Detect which cell encompasses the target text, then output its [X, Y] center coordinate. 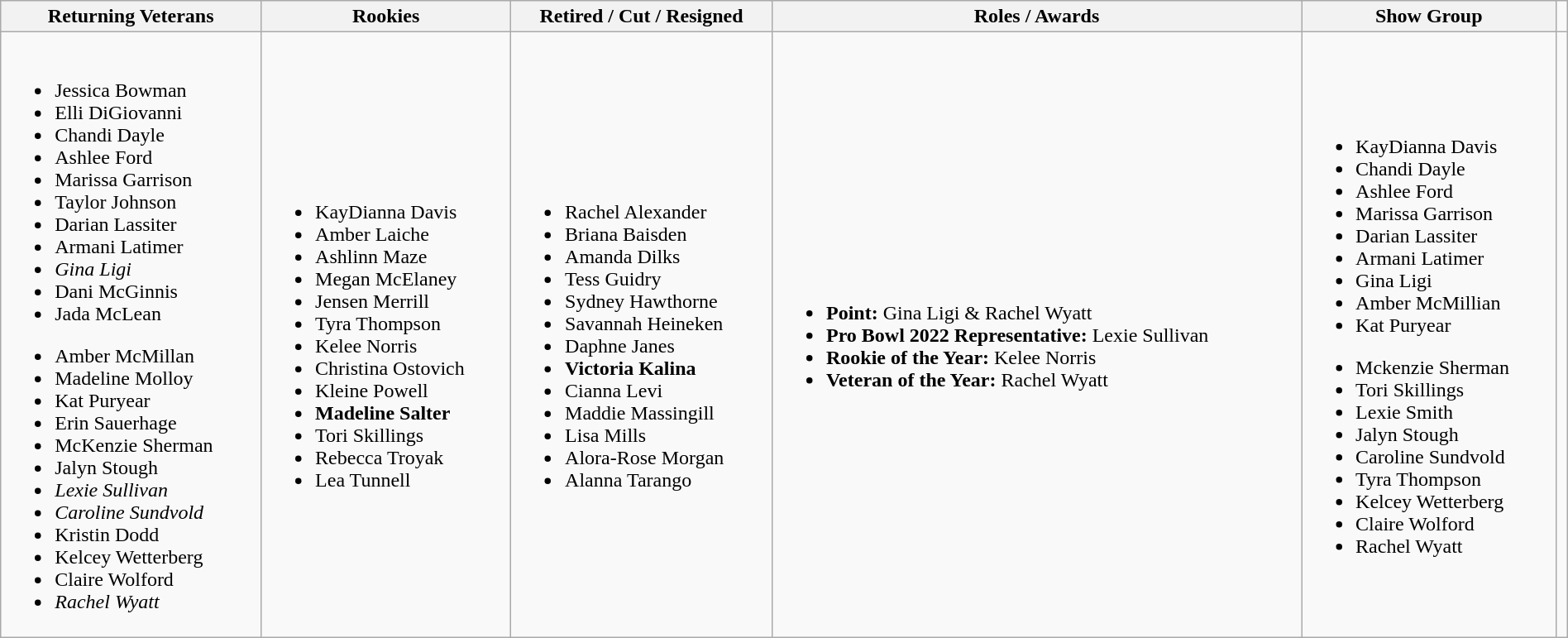
Retired / Cut / Resigned [642, 17]
Rookies [386, 17]
Returning Veterans [131, 17]
Show Group [1429, 17]
Roles / Awards [1036, 17]
Point: Gina Ligi & Rachel WyattPro Bowl 2022 Representative: Lexie SullivanRookie of the Year: Kelee NorrisVeteran of the Year: Rachel Wyatt [1036, 334]
